Pinpoint the cell where the given text exists, returning its (X, Y) midpoint coordinate. 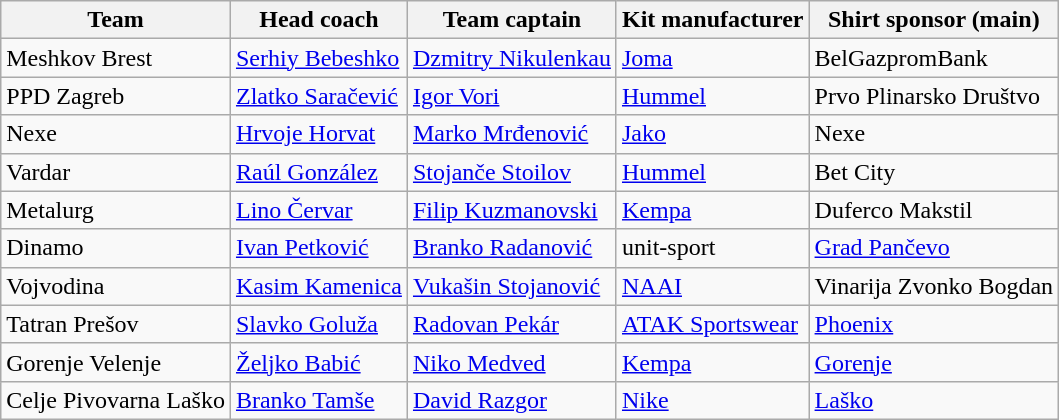
Kasim Kamenica (318, 286)
David Razgor (512, 400)
Vukašin Stojanović (512, 286)
Prvo Plinarsko Društvo (934, 96)
Hrvoje Horvat (318, 134)
Zlatko Saračević (318, 96)
Meshkov Brest (116, 58)
Gorenje (934, 362)
Radovan Pekár (512, 324)
unit-sport (712, 248)
Gorenje Velenje (116, 362)
Bet City (934, 172)
Vojvodina (116, 286)
Joma (712, 58)
Celje Pivovarna Laško (116, 400)
Ivan Petković (318, 248)
Raúl González (318, 172)
Grad Pančevo (934, 248)
Stojanče Stoilov (512, 172)
Dinamo (116, 248)
Kit manufacturer (712, 20)
Head coach (318, 20)
PPD Zagreb (116, 96)
Vardar (116, 172)
Slavko Goluža (318, 324)
Igor Vori (512, 96)
Duferco Makstil (934, 210)
Lino Červar (318, 210)
Marko Mrđenović (512, 134)
Nike (712, 400)
Phoenix (934, 324)
Željko Babić (318, 362)
Branko Radanović (512, 248)
Filip Kuzmanovski (512, 210)
Team (116, 20)
Niko Medved (512, 362)
Serhiy Bebeshko (318, 58)
BelGazpromBank (934, 58)
NAAI (712, 286)
Tatran Prešov (116, 324)
Dzmitry Nikulenkau (512, 58)
Shirt sponsor (main) (934, 20)
ATAK Sportswear (712, 324)
Vinarija Zvonko Bogdan (934, 286)
Jako (712, 134)
Team captain (512, 20)
Metalurg (116, 210)
Laško (934, 400)
Branko Tamše (318, 400)
